Locate the cell with the specified text and output its [x, y] center coordinate. 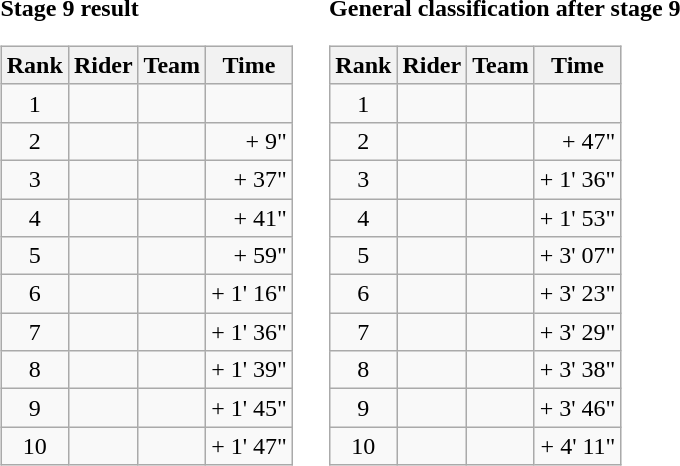
+ 3' 38" [578, 370]
+ 1' 16" [250, 294]
+ 41" [250, 217]
+ 37" [250, 179]
+ 1' 45" [250, 408]
+ 1' 47" [250, 446]
+ 3' 29" [578, 332]
+ 47" [578, 141]
+ 1' 53" [578, 217]
+ 1' 39" [250, 370]
+ 3' 07" [578, 256]
+ 3' 23" [578, 294]
+ 9" [250, 141]
+ 3' 46" [578, 408]
+ 4' 11" [578, 446]
+ 59" [250, 256]
